Capture the cell that displays the provided text and extract its (X, Y) central coordinate. 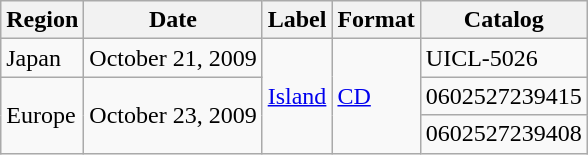
October 23, 2009 (173, 115)
October 21, 2009 (173, 58)
Region (42, 20)
Europe (42, 115)
Format (376, 20)
Japan (42, 58)
Date (173, 20)
Island (297, 96)
CD (376, 96)
0602527239415 (504, 96)
UICL-5026 (504, 58)
Catalog (504, 20)
0602527239408 (504, 134)
Label (297, 20)
